Provide the [X, Y] coordinate of the cell's center where the given text is located.  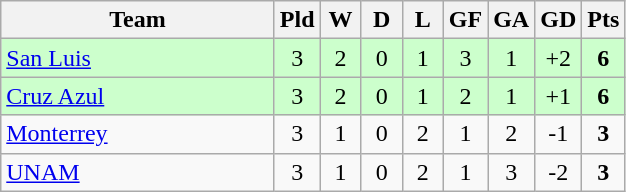
GF [465, 20]
GD [558, 20]
W [340, 20]
+1 [558, 96]
+2 [558, 58]
-1 [558, 134]
L [422, 20]
-2 [558, 172]
Monterrey [138, 134]
D [382, 20]
UNAM [138, 172]
GA [512, 20]
Pts [604, 20]
Team [138, 20]
Pld [297, 20]
Cruz Azul [138, 96]
San Luis [138, 58]
